Scan for the cell matching the given text and deliver its (X, Y) coordinate at center. 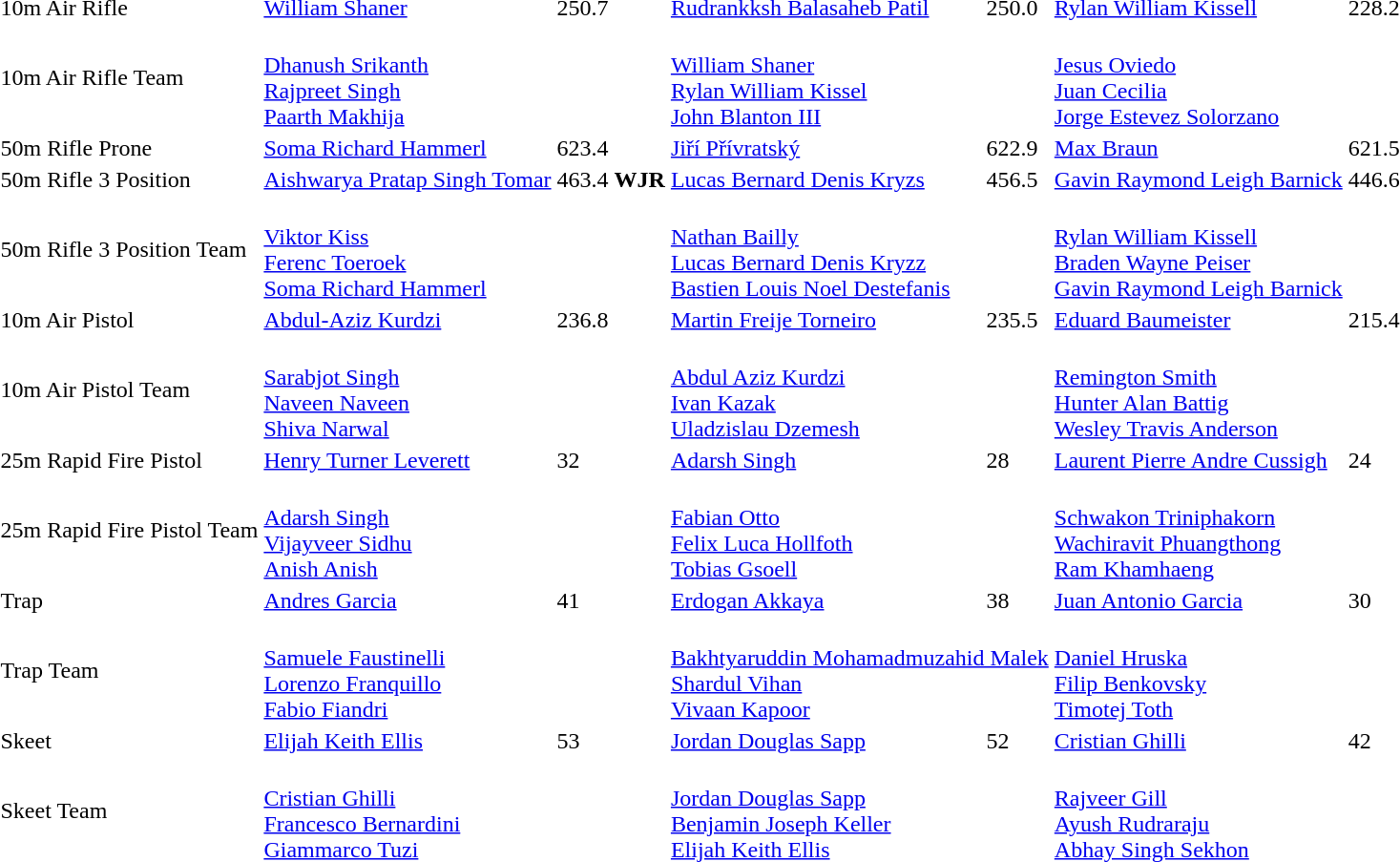
Nathan BaillyLucas Bernard Denis KryzzBastien Louis Noel Destefanis (859, 250)
Dhanush SrikanthRajpreet SinghPaarth Makhija (465, 78)
Andres Garcia (407, 600)
Juan Antonio Garcia (1199, 600)
Henry Turner Leverett (407, 460)
Abdul Aziz KurdziIvan KazakUladzislau Dzemesh (859, 389)
Abdul-Aziz Kurdzi (407, 320)
Soma Richard Hammerl (407, 148)
52 (1017, 741)
Cristian Ghilli (1199, 741)
Laurent Pierre Andre Cussigh (1199, 460)
Sarabjot SinghNaveen NaveenShiva Narwal (465, 389)
Erdogan Akkaya (825, 600)
463.4 WJR (611, 179)
41 (611, 600)
38 (1017, 600)
Jordan Douglas Sapp (825, 741)
235.5 (1017, 320)
456.5 (1017, 179)
Eduard Baumeister (1199, 320)
Samuele FaustinelliLorenzo FranquilloFabio Fiandri (465, 670)
236.8 (611, 320)
Aishwarya Pratap Singh Tomar (407, 179)
Fabian OttoFelix Luca HollfothTobias Gsoell (859, 531)
William ShanerRylan William KisselJohn Blanton III (859, 78)
Gavin Raymond Leigh Barnick (1199, 179)
Bakhtyaruddin Mohamadmuzahid MalekShardul VihanVivaan Kapoor (859, 670)
622.9 (1017, 148)
53 (611, 741)
28 (1017, 460)
Max Braun (1199, 148)
Lucas Bernard Denis Kryzs (825, 179)
Adarsh SinghVijayveer SidhuAnish Anish (465, 531)
Jiří Přívratský (825, 148)
Martin Freije Torneiro (825, 320)
Elijah Keith Ellis (407, 741)
Adarsh Singh (825, 460)
Viktor KissFerenc ToeroekSoma Richard Hammerl (465, 250)
623.4 (611, 148)
32 (611, 460)
